Return [x, y] of the center of cell containing provided text 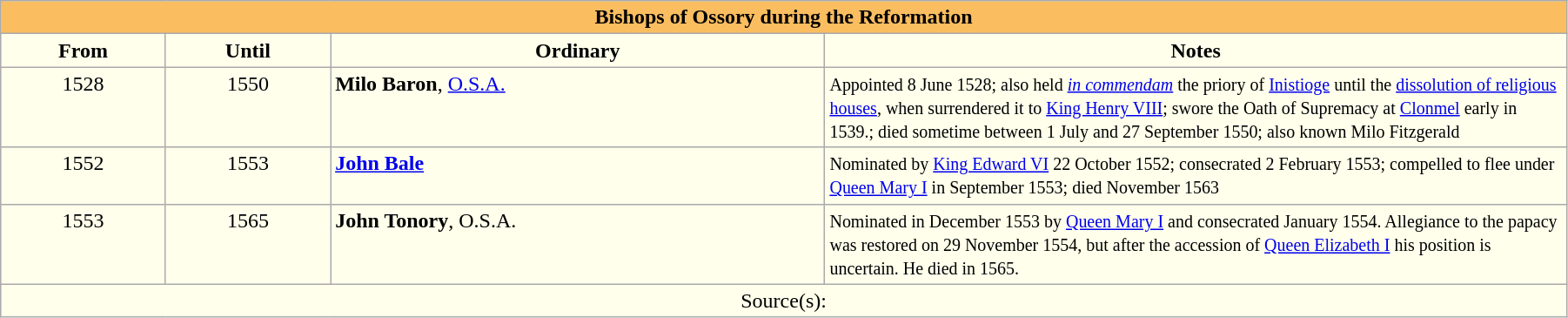
Source(s): [784, 301]
Until [247, 51]
1528 [84, 107]
1552 [84, 176]
John Bale [578, 176]
Milo Baron, O.S.A. [578, 107]
Ordinary [578, 51]
Bishops of Ossory during the Reformation [784, 17]
John Tonory, O.S.A. [578, 244]
1550 [247, 107]
1565 [247, 244]
Notes [1196, 51]
From [84, 51]
Nominated by King Edward VI 22 October 1552; consecrated 2 February 1553; compelled to flee under Queen Mary I in September 1553; died November 1563 [1196, 176]
